Return the (X, Y) coordinate for the center point of the cell that contains the specified text.  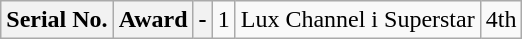
1 (224, 20)
Serial No. (57, 20)
Lux Channel i Superstar (358, 20)
4th (501, 20)
- (202, 20)
Award (153, 20)
